Output the [X, Y] coordinate of the center of the cell containing the given text.  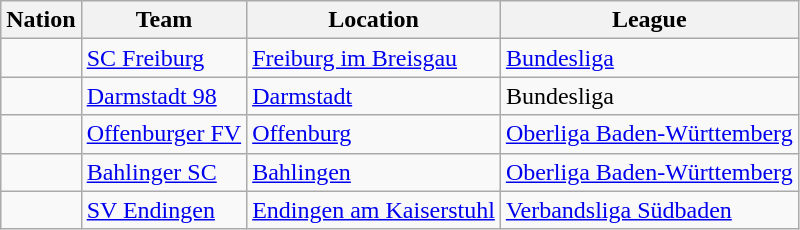
Freiburg im Breisgau [374, 58]
Verbandsliga Südbaden [649, 210]
SV Endingen [164, 210]
Location [374, 20]
Darmstadt [374, 96]
Bahlingen [374, 172]
Darmstadt 98 [164, 96]
SC Freiburg [164, 58]
Team [164, 20]
League [649, 20]
Nation [41, 20]
Endingen am Kaiserstuhl [374, 210]
Bahlinger SC [164, 172]
Offenburger FV [164, 134]
Offenburg [374, 134]
